Provide the [X, Y] coordinate of the cell's center where the given text is located.  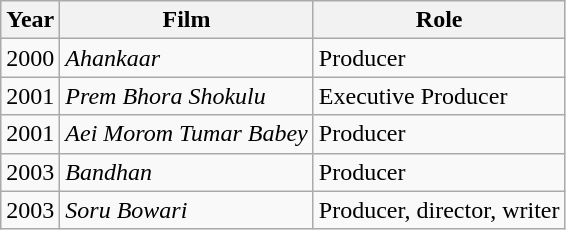
Producer, director, writer [439, 210]
Ahankaar [186, 58]
Bandhan [186, 172]
Soru Bowari [186, 210]
Film [186, 20]
Aei Morom Tumar Babey [186, 134]
Prem Bhora Shokulu [186, 96]
Role [439, 20]
2000 [30, 58]
Year [30, 20]
Executive Producer [439, 96]
